Provide the [X, Y] coordinate of the cell's center where the given text is located.  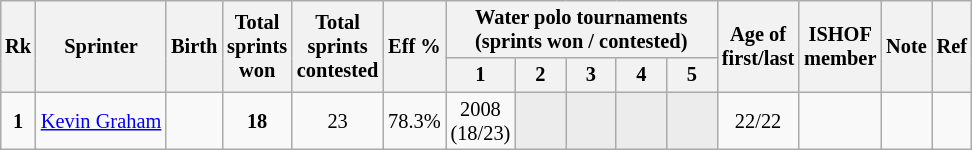
23 [338, 121]
22/22 [758, 121]
Totalsprintscontested [338, 46]
Age offirst/last [758, 46]
78.3% [414, 121]
Rk [18, 46]
3 [591, 75]
2008(18/23) [481, 121]
Ref [952, 46]
Sprinter [101, 46]
Birth [194, 46]
5 [692, 75]
Totalsprintswon [257, 46]
Eff % [414, 46]
2 [540, 75]
4 [641, 75]
Note [906, 46]
ISHOFmember [840, 46]
18 [257, 121]
Kevin Graham [101, 121]
Water polo tournaments(sprints won / contested) [582, 29]
